Identify which cell holds the provided text, then report its [X, Y] central coordinate. 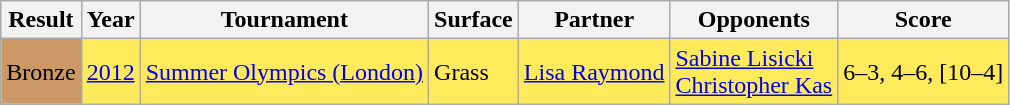
Year [110, 20]
Opponents [754, 20]
Partner [594, 20]
6–3, 4–6, [10–4] [924, 72]
Surface [474, 20]
Score [924, 20]
Lisa Raymond [594, 72]
Grass [474, 72]
Bronze [41, 72]
Sabine Lisicki Christopher Kas [754, 72]
Summer Olympics (London) [284, 72]
2012 [110, 72]
Tournament [284, 20]
Result [41, 20]
